Return (x, y) of the center of cell containing provided text 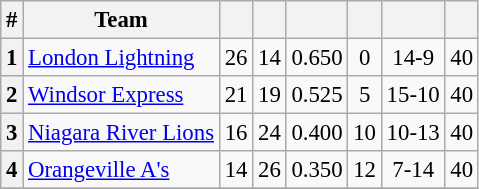
12 (364, 170)
10 (364, 133)
7-14 (413, 170)
# (12, 20)
1 (12, 58)
14-9 (413, 58)
Orangeville A's (122, 170)
5 (364, 95)
10-13 (413, 133)
2 (12, 95)
0 (364, 58)
15-10 (413, 95)
3 (12, 133)
19 (270, 95)
0.400 (317, 133)
24 (270, 133)
4 (12, 170)
0.525 (317, 95)
Team (122, 20)
16 (236, 133)
0.650 (317, 58)
21 (236, 95)
London Lightning (122, 58)
Windsor Express (122, 95)
Niagara River Lions (122, 133)
0.350 (317, 170)
